Determine the [x, y] coordinate at the center of the cell enclosing the given text.  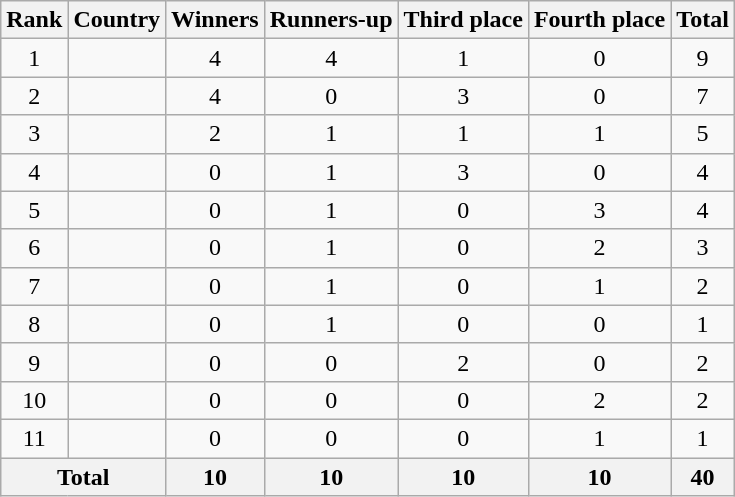
8 [34, 324]
Rank [34, 20]
Fourth place [599, 20]
40 [703, 477]
Third place [463, 20]
6 [34, 248]
Country [117, 20]
Runners-up [331, 20]
11 [34, 438]
Winners [216, 20]
